For the text-containing cell, return its midpoint in (x, y) coordinate format. 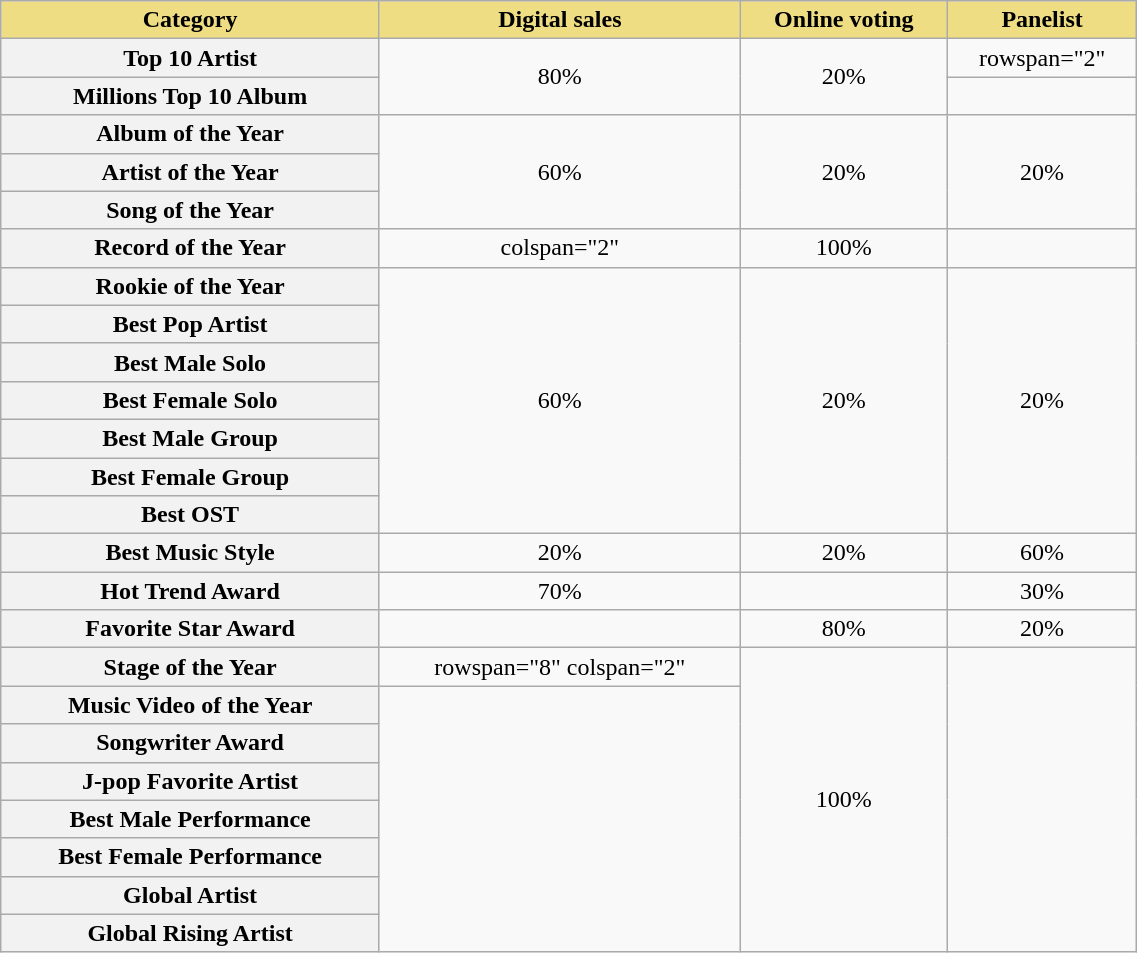
Best Music Style (190, 553)
Global Rising Artist (190, 933)
Best Female Performance (190, 857)
Music Video of the Year (190, 705)
Global Artist (190, 895)
Best Female Solo (190, 400)
rowspan="2" (1042, 58)
rowspan="8" colspan="2" (560, 667)
Best OST (190, 515)
Hot Trend Award (190, 591)
Best Male Group (190, 438)
Best Female Group (190, 477)
Digital sales (560, 20)
Album of the Year (190, 134)
Best Male Performance (190, 819)
Songwriter Award (190, 743)
Category (190, 20)
30% (1042, 591)
Rookie of the Year (190, 286)
70% (560, 591)
Best Pop Artist (190, 324)
J-pop Favorite Artist (190, 781)
colspan="2" (560, 248)
Stage of the Year (190, 667)
Top 10 Artist (190, 58)
Record of the Year (190, 248)
Online voting (844, 20)
Song of the Year (190, 210)
Best Male Solo (190, 362)
Millions Top 10 Album (190, 96)
Panelist (1042, 20)
Favorite Star Award (190, 629)
Artist of the Year (190, 172)
